Locate the cell with the specified text and output its [x, y] center coordinate. 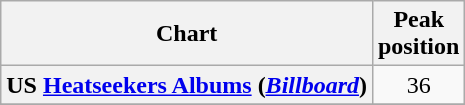
36 [418, 85]
Peakposition [418, 34]
Chart [187, 34]
US Heatseekers Albums (Billboard) [187, 85]
